Search for the cell housing the specified text and yield its [x, y] center coordinate. 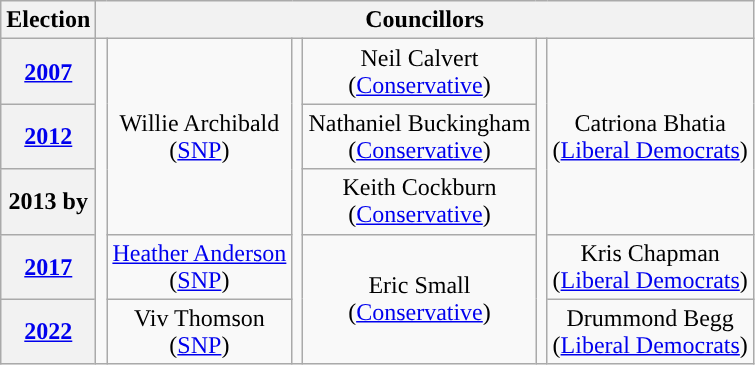
Heather Anderson(SNP) [200, 266]
2017 [48, 266]
Councillors [425, 20]
Eric Small(Conservative) [420, 299]
Election [48, 20]
Drummond Begg(Liberal Democrats) [650, 332]
2012 [48, 136]
Neil Calvert(Conservative) [420, 72]
Nathaniel Buckingham(Conservative) [420, 136]
2022 [48, 332]
2007 [48, 72]
2013 by [48, 202]
Kris Chapman(Liberal Democrats) [650, 266]
Willie Archibald(SNP) [200, 136]
Catriona Bhatia(Liberal Democrats) [650, 136]
Keith Cockburn(Conservative) [420, 202]
Viv Thomson(SNP) [200, 332]
